Detect which cell encompasses the target text, then output its [X, Y] center coordinate. 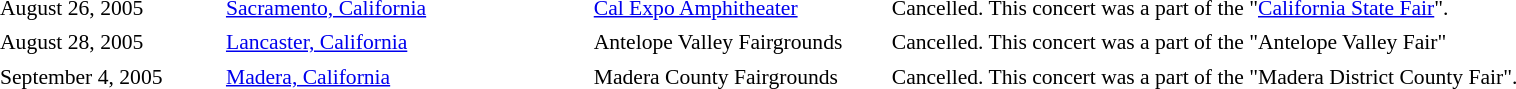
Antelope Valley Fairgrounds [738, 42]
Lancaster, California [406, 42]
